Locate the cell with the specified text and output its (X, Y) center coordinate. 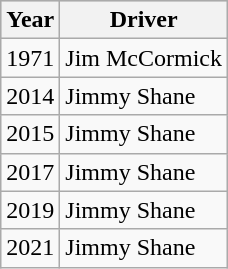
2019 (30, 210)
Jim McCormick (144, 58)
2017 (30, 172)
2015 (30, 134)
2021 (30, 248)
1971 (30, 58)
Driver (144, 20)
2014 (30, 96)
Year (30, 20)
